Locate the cell with the specified text and output its [x, y] center coordinate. 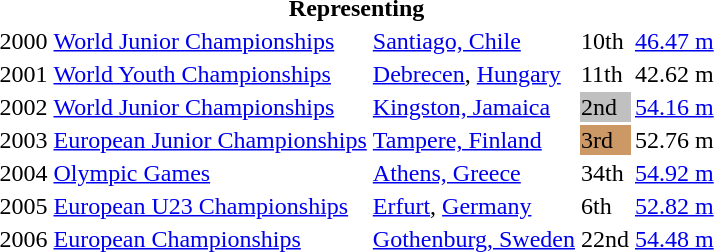
Erfurt, Germany [474, 206]
3rd [606, 140]
Tampere, Finland [474, 140]
Kingston, Jamaica [474, 107]
11th [606, 74]
10th [606, 41]
6th [606, 206]
Athens, Greece [474, 173]
European U23 Championships [210, 206]
Santiago, Chile [474, 41]
2nd [606, 107]
European Junior Championships [210, 140]
World Youth Championships [210, 74]
Debrecen, Hungary [474, 74]
34th [606, 173]
Olympic Games [210, 173]
